Detect which cell encompasses the target text, then output its (X, Y) center coordinate. 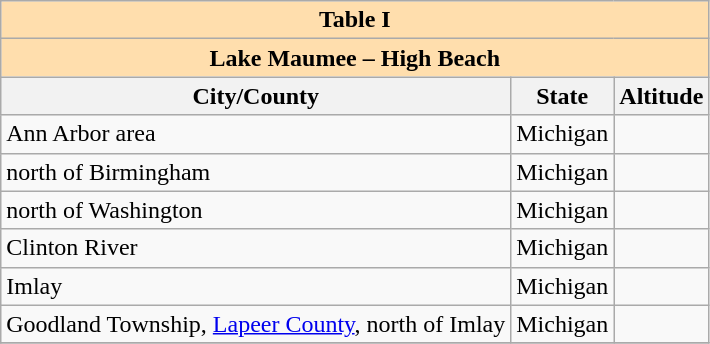
Altitude (662, 96)
Imlay (256, 286)
Clinton River (256, 248)
Ann Arbor area (256, 134)
north of Birmingham (256, 172)
Lake Maumee – High Beach (355, 58)
north of Washington (256, 210)
Goodland Township, Lapeer County, north of Imlay (256, 324)
State (562, 96)
Table I (355, 20)
City/County (256, 96)
